Identify which cell holds the provided text, then report its [X, Y] central coordinate. 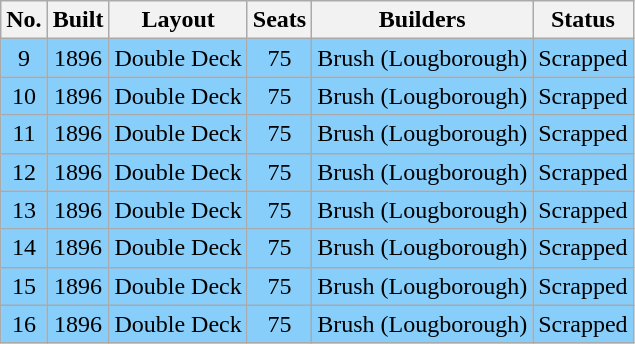
9 [24, 58]
13 [24, 210]
10 [24, 96]
Builders [422, 20]
11 [24, 134]
15 [24, 286]
14 [24, 248]
Built [78, 20]
Seats [279, 20]
Status [583, 20]
Layout [178, 20]
12 [24, 172]
No. [24, 20]
16 [24, 324]
